Locate the cell with the specified text and output its [X, Y] center coordinate. 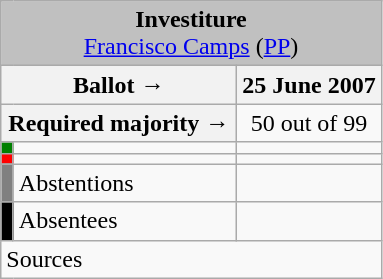
Ballot → [119, 85]
InvestitureFrancisco Camps (PP) [191, 34]
Abstentions [125, 183]
25 June 2007 [309, 85]
50 out of 99 [309, 123]
Required majority → [119, 123]
Sources [191, 259]
Absentees [125, 221]
